Search for the cell housing the specified text and yield its [x, y] center coordinate. 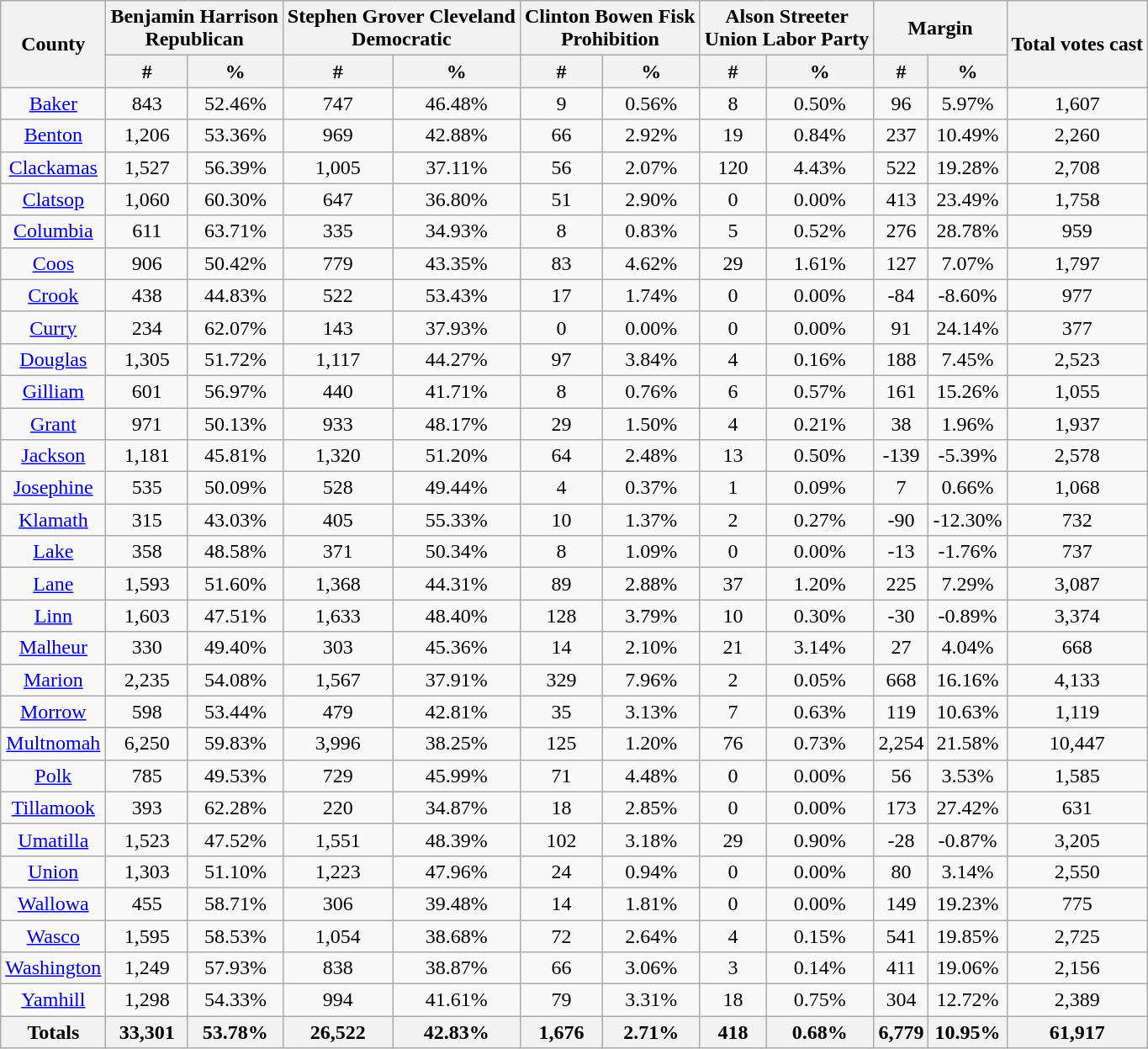
237 [902, 135]
Washington [54, 968]
53.44% [235, 712]
79 [561, 1000]
1,523 [147, 840]
2,725 [1077, 936]
315 [147, 520]
225 [902, 584]
10,447 [1077, 744]
Baker [54, 103]
Total votes cast [1077, 44]
1,249 [147, 968]
234 [147, 327]
737 [1077, 552]
3,374 [1077, 616]
38.87% [456, 968]
418 [733, 1032]
37 [733, 584]
Marion [54, 680]
2,523 [1077, 359]
12.72% [967, 1000]
Alson StreeterUnion Labor Party [787, 29]
0.27% [820, 520]
19.85% [967, 936]
977 [1077, 295]
2.64% [651, 936]
89 [561, 584]
41.61% [456, 1000]
0.37% [651, 488]
Clackamas [54, 167]
50.42% [235, 263]
1.74% [651, 295]
21 [733, 648]
-13 [902, 552]
56.39% [235, 167]
37.11% [456, 167]
393 [147, 808]
2,254 [902, 744]
0.90% [820, 840]
1,055 [1077, 391]
27.42% [967, 808]
2.07% [651, 167]
775 [1077, 903]
4.48% [651, 776]
1.50% [651, 423]
4.62% [651, 263]
38.25% [456, 744]
1,305 [147, 359]
3.13% [651, 712]
53.36% [235, 135]
-8.60% [967, 295]
19 [733, 135]
Tillamook [54, 808]
96 [902, 103]
Multnomah [54, 744]
-12.30% [967, 520]
-0.89% [967, 616]
Grant [54, 423]
173 [902, 808]
43.35% [456, 263]
2.90% [651, 199]
Yamhill [54, 1000]
0.57% [820, 391]
3,205 [1077, 840]
50.34% [456, 552]
83 [561, 263]
21.58% [967, 744]
63.71% [235, 231]
1 [733, 488]
42.81% [456, 712]
44.31% [456, 584]
53.78% [235, 1032]
Crook [54, 295]
0.68% [820, 1032]
1,119 [1077, 712]
-90 [902, 520]
0.84% [820, 135]
16.16% [967, 680]
24 [561, 872]
647 [338, 199]
413 [902, 199]
440 [338, 391]
36.80% [456, 199]
601 [147, 391]
1,595 [147, 936]
2.71% [651, 1032]
47.96% [456, 872]
-5.39% [967, 456]
2.10% [651, 648]
598 [147, 712]
188 [902, 359]
49.40% [235, 648]
48.40% [456, 616]
1,633 [338, 616]
35 [561, 712]
15.26% [967, 391]
7.07% [967, 263]
276 [902, 231]
2,708 [1077, 167]
4,133 [1077, 680]
1,585 [1077, 776]
56.97% [235, 391]
304 [902, 1000]
48.58% [235, 552]
528 [338, 488]
57.93% [235, 968]
51 [561, 199]
1,937 [1077, 423]
Coos [54, 263]
405 [338, 520]
13 [733, 456]
Douglas [54, 359]
49.53% [235, 776]
127 [902, 263]
969 [338, 135]
28.78% [967, 231]
10.63% [967, 712]
34.93% [456, 231]
Clatsop [54, 199]
46.48% [456, 103]
23.49% [967, 199]
51.72% [235, 359]
1.61% [820, 263]
732 [1077, 520]
53.43% [456, 295]
479 [338, 712]
843 [147, 103]
3.84% [651, 359]
61,917 [1077, 1032]
377 [1077, 327]
4.04% [967, 648]
371 [338, 552]
Benjamin HarrisonRepublican [194, 29]
-139 [902, 456]
933 [338, 423]
535 [147, 488]
1,368 [338, 584]
33,301 [147, 1032]
Josephine [54, 488]
45.81% [235, 456]
4.43% [820, 167]
1,060 [147, 199]
102 [561, 840]
6 [733, 391]
1.96% [967, 423]
119 [902, 712]
1,181 [147, 456]
27 [902, 648]
1,320 [338, 456]
3.18% [651, 840]
48.17% [456, 423]
7.29% [967, 584]
80 [902, 872]
1.81% [651, 903]
0.30% [820, 616]
1,607 [1077, 103]
1,551 [338, 840]
45.36% [456, 648]
38 [902, 423]
Totals [54, 1032]
2.85% [651, 808]
Linn [54, 616]
306 [338, 903]
0.75% [820, 1000]
43.03% [235, 520]
838 [338, 968]
330 [147, 648]
44.83% [235, 295]
42.83% [456, 1032]
143 [338, 327]
72 [561, 936]
59.83% [235, 744]
0.15% [820, 936]
2.48% [651, 456]
Wallowa [54, 903]
10.49% [967, 135]
Benton [54, 135]
97 [561, 359]
71 [561, 776]
0.14% [820, 968]
62.28% [235, 808]
0.16% [820, 359]
47.52% [235, 840]
747 [338, 103]
62.07% [235, 327]
Columbia [54, 231]
411 [902, 968]
1,593 [147, 584]
335 [338, 231]
Wasco [54, 936]
1,303 [147, 872]
785 [147, 776]
19.06% [967, 968]
50.13% [235, 423]
358 [147, 552]
0.66% [967, 488]
779 [338, 263]
1,054 [338, 936]
19.23% [967, 903]
125 [561, 744]
1,603 [147, 616]
64 [561, 456]
19.28% [967, 167]
0.76% [651, 391]
1,527 [147, 167]
39.48% [456, 903]
1.09% [651, 552]
0.94% [651, 872]
-28 [902, 840]
1,567 [338, 680]
161 [902, 391]
Margin [940, 29]
Lane [54, 584]
1,068 [1077, 488]
729 [338, 776]
2.88% [651, 584]
6,779 [902, 1032]
0.05% [820, 680]
3.53% [967, 776]
3.06% [651, 968]
5 [733, 231]
51.10% [235, 872]
76 [733, 744]
0.73% [820, 744]
1,676 [561, 1032]
37.91% [456, 680]
455 [147, 903]
1,206 [147, 135]
Lake [54, 552]
3.31% [651, 1000]
2,235 [147, 680]
Gilliam [54, 391]
60.30% [235, 199]
41.71% [456, 391]
58.53% [235, 936]
959 [1077, 231]
44.27% [456, 359]
Malheur [54, 648]
2,156 [1077, 968]
Clinton Bowen FiskProhibition [610, 29]
220 [338, 808]
7.96% [651, 680]
50.09% [235, 488]
17 [561, 295]
541 [902, 936]
1,797 [1077, 263]
-30 [902, 616]
2,260 [1077, 135]
-84 [902, 295]
54.33% [235, 1000]
Polk [54, 776]
5.97% [967, 103]
3 [733, 968]
329 [561, 680]
149 [902, 903]
120 [733, 167]
1,758 [1077, 199]
Curry [54, 327]
52.46% [235, 103]
Klamath [54, 520]
906 [147, 263]
631 [1077, 808]
-1.76% [967, 552]
1,298 [147, 1000]
0.63% [820, 712]
Union [54, 872]
55.33% [456, 520]
42.88% [456, 135]
0.83% [651, 231]
Jackson [54, 456]
6,250 [147, 744]
1,223 [338, 872]
0.09% [820, 488]
24.14% [967, 327]
611 [147, 231]
54.08% [235, 680]
91 [902, 327]
128 [561, 616]
2,578 [1077, 456]
3.79% [651, 616]
34.87% [456, 808]
3,996 [338, 744]
48.39% [456, 840]
58.71% [235, 903]
26,522 [338, 1032]
49.44% [456, 488]
Umatilla [54, 840]
7.45% [967, 359]
-0.87% [967, 840]
1.37% [651, 520]
438 [147, 295]
Stephen Grover ClevelandDemocratic [401, 29]
51.60% [235, 584]
38.68% [456, 936]
2,389 [1077, 1000]
971 [147, 423]
2,550 [1077, 872]
1,005 [338, 167]
9 [561, 103]
0.56% [651, 103]
2.92% [651, 135]
51.20% [456, 456]
0.52% [820, 231]
303 [338, 648]
10.95% [967, 1032]
County [54, 44]
3,087 [1077, 584]
1,117 [338, 359]
37.93% [456, 327]
Morrow [54, 712]
994 [338, 1000]
45.99% [456, 776]
47.51% [235, 616]
0.21% [820, 423]
